Locate the cell with the specified text and output its [X, Y] center coordinate. 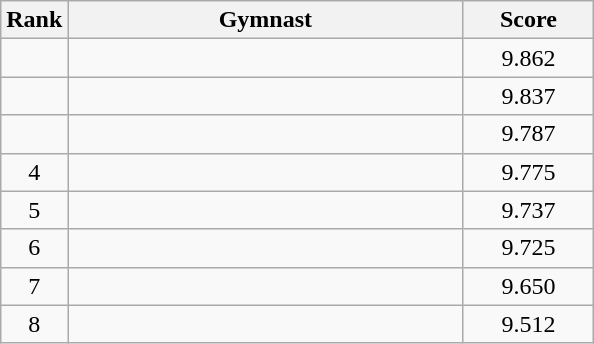
9.725 [528, 248]
Score [528, 20]
Gymnast [266, 20]
6 [34, 248]
9.512 [528, 324]
9.787 [528, 134]
8 [34, 324]
9.650 [528, 286]
9.737 [528, 210]
Rank [34, 20]
4 [34, 172]
5 [34, 210]
9.775 [528, 172]
7 [34, 286]
9.862 [528, 58]
9.837 [528, 96]
